Capture the cell that displays the provided text and extract its (x, y) central coordinate. 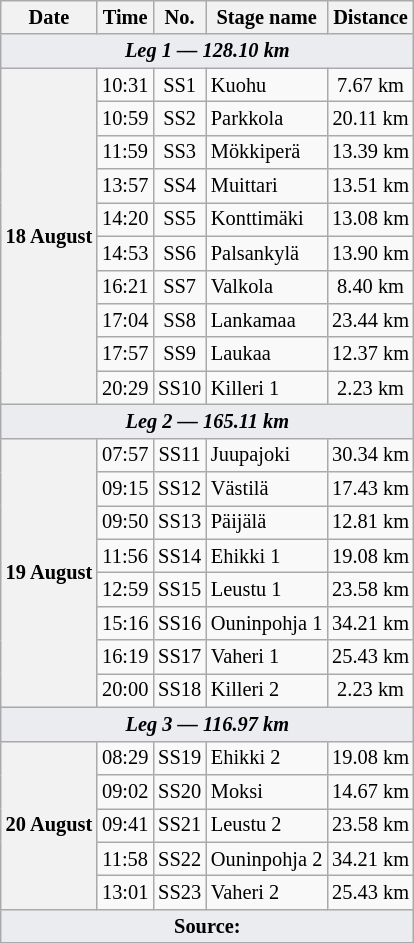
Päijälä (266, 522)
13.39 km (370, 152)
30.34 km (370, 455)
13.90 km (370, 253)
12.81 km (370, 522)
SS10 (180, 388)
8.40 km (370, 287)
SS8 (180, 320)
10:31 (125, 85)
Leg 3 — 116.97 km (208, 724)
SS11 (180, 455)
Ouninpohja 2 (266, 859)
14:20 (125, 219)
09:50 (125, 522)
SS19 (180, 758)
SS2 (180, 118)
16:19 (125, 657)
Valkola (266, 287)
SS15 (180, 589)
23.44 km (370, 320)
11:59 (125, 152)
Leg 2 — 165.11 km (208, 421)
Ouninpohja 1 (266, 623)
16:21 (125, 287)
Leg 1 — 128.10 km (208, 51)
Laukaa (266, 354)
7.67 km (370, 85)
12.37 km (370, 354)
No. (180, 17)
SS22 (180, 859)
SS17 (180, 657)
17:04 (125, 320)
20.11 km (370, 118)
10:59 (125, 118)
Date (49, 17)
SS9 (180, 354)
07:57 (125, 455)
SS23 (180, 892)
SS16 (180, 623)
Juupajoki (266, 455)
Västilä (266, 489)
20:29 (125, 388)
18 August (49, 236)
13:01 (125, 892)
11:56 (125, 556)
Distance (370, 17)
Source: (208, 926)
17:57 (125, 354)
Konttimäki (266, 219)
09:02 (125, 791)
Killeri 2 (266, 690)
Leustu 2 (266, 825)
SS1 (180, 85)
12:59 (125, 589)
13.08 km (370, 219)
19 August (49, 572)
SS14 (180, 556)
09:15 (125, 489)
Lankamaa (266, 320)
SS5 (180, 219)
Mökkiperä (266, 152)
Time (125, 17)
15:16 (125, 623)
13:57 (125, 186)
Palsankylä (266, 253)
SS3 (180, 152)
Leustu 1 (266, 589)
Moksi (266, 791)
Killeri 1 (266, 388)
Vaheri 2 (266, 892)
14.67 km (370, 791)
Ehikki 2 (266, 758)
20:00 (125, 690)
SS4 (180, 186)
SS12 (180, 489)
13.51 km (370, 186)
14:53 (125, 253)
20 August (49, 825)
17.43 km (370, 489)
Kuohu (266, 85)
Ehikki 1 (266, 556)
11:58 (125, 859)
09:41 (125, 825)
Parkkola (266, 118)
SS18 (180, 690)
Muittari (266, 186)
SS13 (180, 522)
SS20 (180, 791)
SS21 (180, 825)
SS7 (180, 287)
Stage name (266, 17)
Vaheri 1 (266, 657)
SS6 (180, 253)
08:29 (125, 758)
